For the text-containing cell, return its midpoint in (x, y) coordinate format. 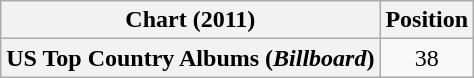
US Top Country Albums (Billboard) (190, 58)
Chart (2011) (190, 20)
Position (427, 20)
38 (427, 58)
